Search for the cell housing the specified text and yield its [X, Y] center coordinate. 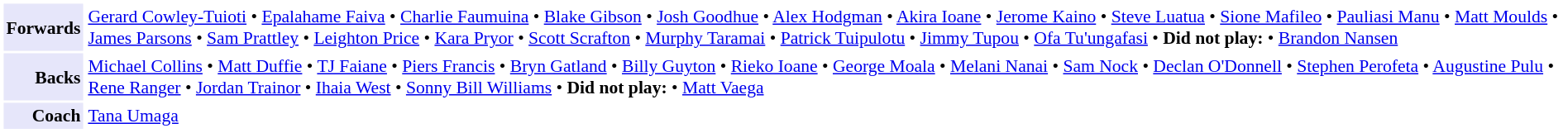
Forwards [43, 26]
Coach [43, 116]
Backs [43, 76]
Tana Umaga [825, 116]
